Find where the given text appears and provide that cell's center as [x, y] coordinate. 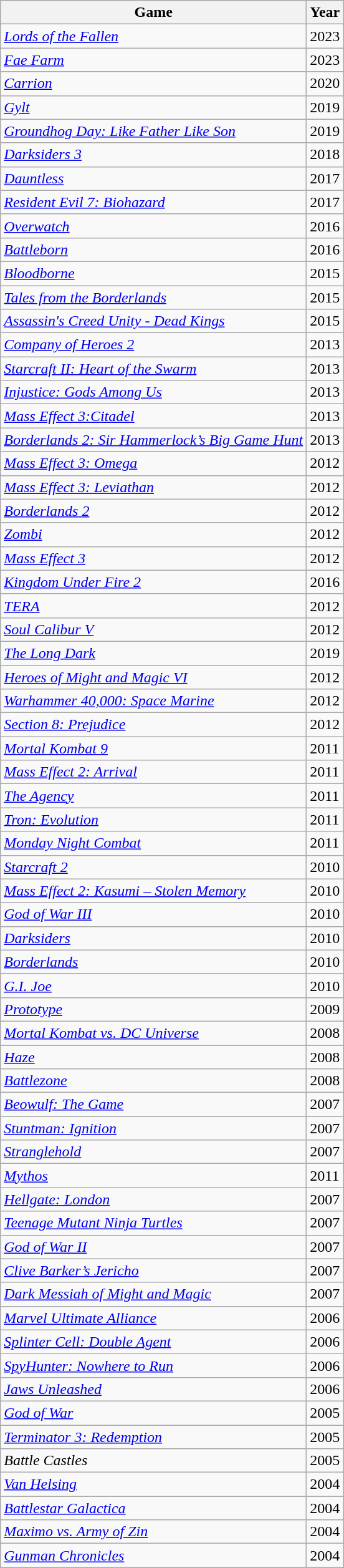
Teenage Mutant Ninja Turtles [153, 1223]
Borderlands 2 [153, 511]
TERA [153, 606]
Tron: Evolution [153, 820]
Borderlands 2: Sir Hammerlock’s Big Game Hunt [153, 440]
Van Helsing [153, 1484]
Battlestar Galactica [153, 1508]
Mass Effect 3:Citadel [153, 416]
Haze [153, 1057]
Kingdom Under Fire 2 [153, 582]
Mass Effect 3: Leviathan [153, 487]
Dark Messiah of Might and Magic [153, 1294]
Mass Effect 2: Arrival [153, 772]
Heroes of Might and Magic VI [153, 677]
SpyHunter: Nowhere to Run [153, 1365]
Battleborn [153, 249]
Marvel Ultimate Alliance [153, 1318]
Company of Heroes 2 [153, 345]
Battle Castles [153, 1461]
Game [153, 12]
Darksiders [153, 938]
Mass Effect 2: Kasumi – Stolen Memory [153, 891]
Starcraft II: Heart of the Swarm [153, 369]
Bloodborne [153, 273]
God of War [153, 1413]
Prototype [153, 1009]
Year [325, 12]
2009 [325, 1009]
Splinter Cell: Double Agent [153, 1342]
Battlezone [153, 1081]
God of War III [153, 914]
Stuntman: Ignition [153, 1128]
Injustice: Gods Among Us [153, 392]
Resident Evil 7: Biohazard [153, 202]
Groundhog Day: Like Father Like Son [153, 131]
Overwatch [153, 226]
Mass Effect 3: Omega [153, 463]
Section 8: Prejudice [153, 725]
Dauntless [153, 178]
2020 [325, 84]
Starcraft 2 [153, 867]
Mortal Kombat 9 [153, 748]
Warhammer 40,000: Space Marine [153, 701]
Stranglehold [153, 1152]
Maximo vs. Army of Zin [153, 1532]
Carrion [153, 84]
Terminator 3: Redemption [153, 1436]
Gunman Chronicles [153, 1556]
Tales from the Borderlands [153, 298]
2018 [325, 155]
Beowulf: The Game [153, 1105]
The Long Dark [153, 653]
Zombi [153, 535]
Lords of the Fallen [153, 36]
Darksiders 3 [153, 155]
G.I. Joe [153, 985]
Hellgate: London [153, 1199]
Monday Night Combat [153, 843]
Borderlands [153, 962]
Jaws Unleashed [153, 1389]
Mythos [153, 1176]
The Agency [153, 796]
God of War II [153, 1247]
Soul Calibur V [153, 629]
Mass Effect 3 [153, 558]
Assassin's Creed Unity - Dead Kings [153, 321]
Gylt [153, 107]
Clive Barker’s Jericho [153, 1270]
Fae Farm [153, 60]
Mortal Kombat vs. DC Universe [153, 1033]
